Pinpoint the cell where the given text exists, returning its (x, y) midpoint coordinate. 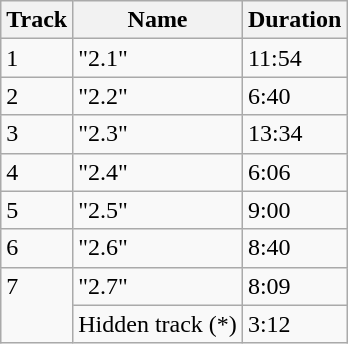
"2.2" (158, 96)
6:40 (294, 96)
1 (37, 58)
11:54 (294, 58)
3 (37, 134)
6 (37, 248)
"2.7" (158, 286)
7 (37, 305)
3:12 (294, 324)
Hidden track (*) (158, 324)
"2.6" (158, 248)
Name (158, 20)
13:34 (294, 134)
"2.4" (158, 172)
6:06 (294, 172)
"2.3" (158, 134)
"2.5" (158, 210)
2 (37, 96)
5 (37, 210)
Track (37, 20)
"2.1" (158, 58)
Duration (294, 20)
8:09 (294, 286)
8:40 (294, 248)
9:00 (294, 210)
4 (37, 172)
